Extract the [X, Y] coordinate from the center of the cell holding the provided text.  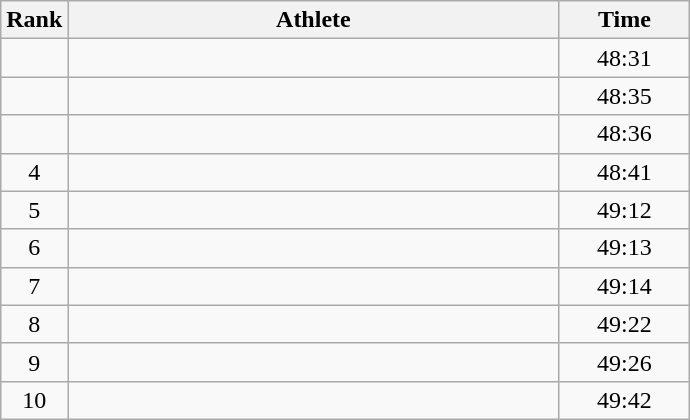
49:42 [624, 400]
5 [34, 210]
6 [34, 248]
49:22 [624, 324]
10 [34, 400]
4 [34, 172]
Rank [34, 20]
Athlete [314, 20]
49:14 [624, 286]
Time [624, 20]
49:26 [624, 362]
48:35 [624, 96]
49:12 [624, 210]
9 [34, 362]
48:31 [624, 58]
48:41 [624, 172]
49:13 [624, 248]
7 [34, 286]
48:36 [624, 134]
8 [34, 324]
